Locate the cell with the specified text and output its [x, y] center coordinate. 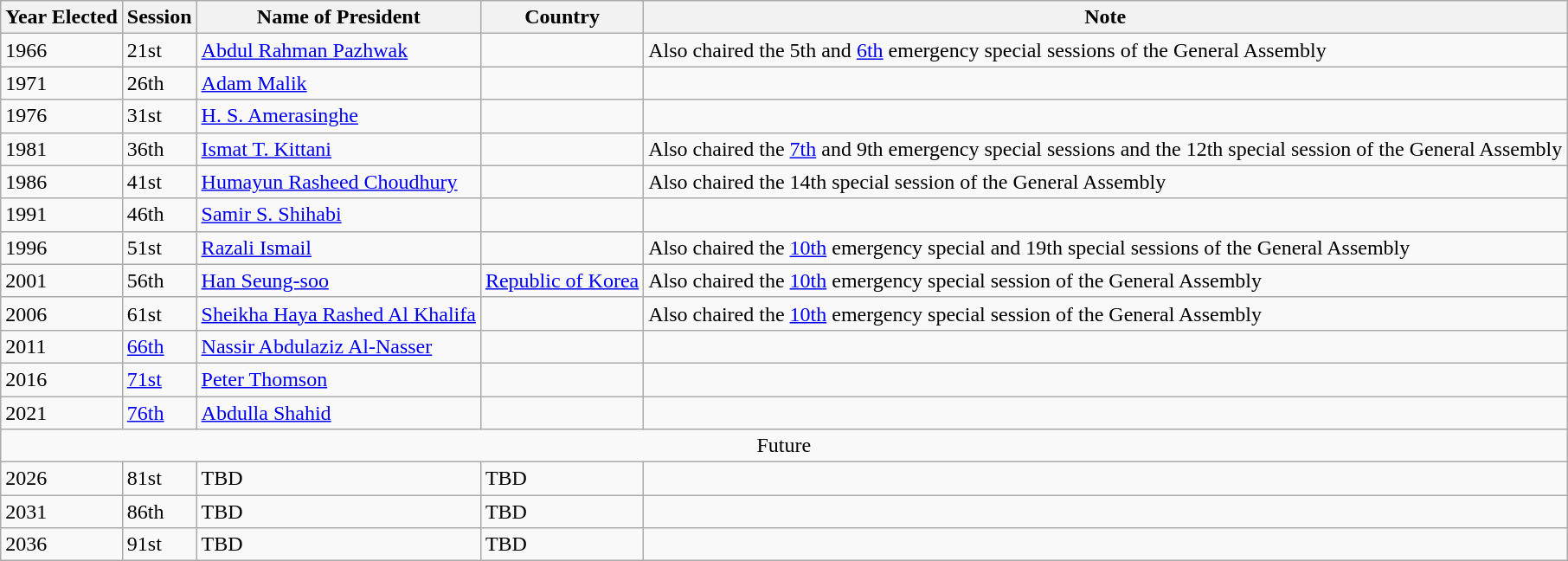
26th [159, 83]
Adam Malik [338, 83]
86th [159, 512]
1976 [62, 116]
2016 [62, 379]
56th [159, 280]
76th [159, 413]
Note [1106, 17]
Also chaired the 5th and 6th emergency special sessions of the General Assembly [1106, 50]
Also chaired the 7th and 9th emergency special sessions and the 12th special session of the General Assembly [1106, 149]
Samir S. Shihabi [338, 215]
1981 [62, 149]
21st [159, 50]
Also chaired the 14th special session of the General Assembly [1106, 182]
Razali Ismail [338, 248]
Country [562, 17]
1971 [62, 83]
1966 [62, 50]
46th [159, 215]
51st [159, 248]
Session [159, 17]
Future [784, 446]
H. S. Amerasinghe [338, 116]
2031 [62, 512]
81st [159, 479]
61st [159, 313]
2011 [62, 346]
66th [159, 346]
2036 [62, 545]
Humayun Rasheed Choudhury [338, 182]
2026 [62, 479]
2001 [62, 280]
Abdul Rahman Pazhwak [338, 50]
Name of President [338, 17]
31st [159, 116]
71st [159, 379]
Republic of Korea [562, 280]
36th [159, 149]
Nassir Abdulaziz Al-Nasser [338, 346]
1996 [62, 248]
Peter Thomson [338, 379]
Also chaired the 10th emergency special and 19th special sessions of the General Assembly [1106, 248]
Han Seung-soo [338, 280]
1986 [62, 182]
2006 [62, 313]
Sheikha Haya Rashed Al Khalifa [338, 313]
1991 [62, 215]
41st [159, 182]
2021 [62, 413]
91st [159, 545]
Year Elected [62, 17]
Abdulla Shahid [338, 413]
Ismat T. Kittani [338, 149]
